Provide the [X, Y] coordinate of the cell's center where the given text is located.  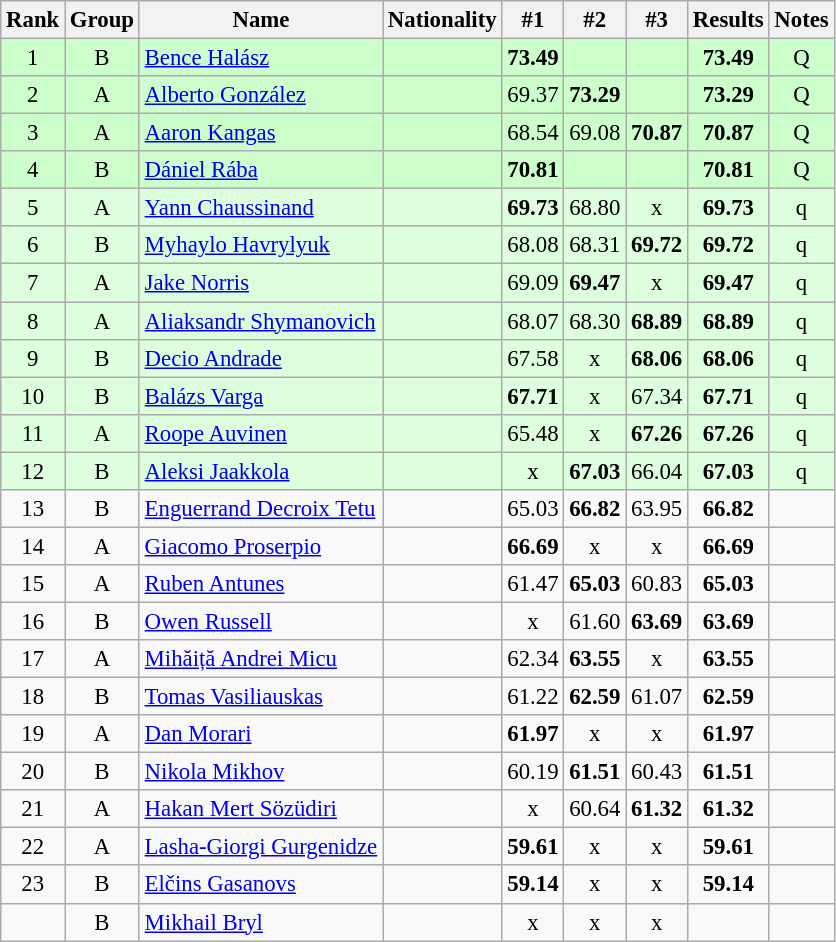
Name [260, 20]
Group [102, 20]
Aleksi Jaakkola [260, 471]
Giacomo Proserpio [260, 546]
61.47 [533, 584]
68.07 [533, 321]
61.60 [595, 621]
Mikhail Bryl [260, 922]
Decio Andrade [260, 358]
Mihăiță Andrei Micu [260, 659]
20 [33, 772]
Balázs Varga [260, 396]
Lasha-Giorgi Gurgenidze [260, 847]
12 [33, 471]
16 [33, 621]
15 [33, 584]
63.95 [657, 509]
2 [33, 95]
6 [33, 245]
8 [33, 321]
60.19 [533, 772]
Tomas Vasiliauskas [260, 697]
65.48 [533, 433]
23 [33, 885]
Aaron Kangas [260, 133]
5 [33, 208]
13 [33, 509]
68.31 [595, 245]
22 [33, 847]
69.37 [533, 95]
#2 [595, 20]
17 [33, 659]
61.07 [657, 697]
Myhaylo Havrylyuk [260, 245]
19 [33, 734]
68.54 [533, 133]
69.09 [533, 283]
61.22 [533, 697]
Jake Norris [260, 283]
4 [33, 170]
69.08 [595, 133]
60.64 [595, 809]
18 [33, 697]
#3 [657, 20]
Ruben Antunes [260, 584]
Bence Halász [260, 58]
60.43 [657, 772]
Dan Morari [260, 734]
Results [728, 20]
66.04 [657, 471]
Elčins Gasanovs [260, 885]
14 [33, 546]
Notes [802, 20]
Yann Chaussinand [260, 208]
67.58 [533, 358]
10 [33, 396]
3 [33, 133]
60.83 [657, 584]
67.34 [657, 396]
62.34 [533, 659]
68.80 [595, 208]
68.08 [533, 245]
11 [33, 433]
21 [33, 809]
Alberto González [260, 95]
Owen Russell [260, 621]
1 [33, 58]
Aliaksandr Shymanovich [260, 321]
Roope Auvinen [260, 433]
68.30 [595, 321]
Rank [33, 20]
9 [33, 358]
#1 [533, 20]
Nationality [442, 20]
Dániel Rába [260, 170]
Hakan Mert Sözüdiri [260, 809]
7 [33, 283]
Enguerrand Decroix Tetu [260, 509]
Nikola Mikhov [260, 772]
